Search for the cell housing the specified text and yield its [x, y] center coordinate. 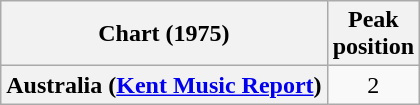
Chart (1975) [164, 34]
Australia (Kent Music Report) [164, 85]
2 [373, 85]
Peakposition [373, 34]
